Scan for the cell matching the given text and deliver its [x, y] coordinate at center. 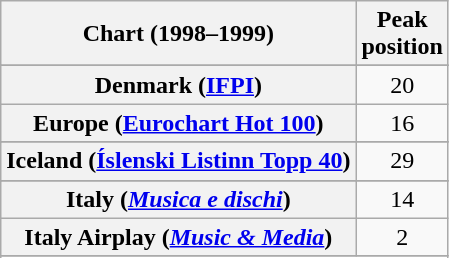
Peakposition [402, 34]
Denmark (IFPI) [178, 85]
29 [402, 161]
16 [402, 123]
Iceland (Íslenski Listinn Topp 40) [178, 161]
Italy (Musica e dischi) [178, 199]
Italy Airplay (Music & Media) [178, 237]
20 [402, 85]
Europe (Eurochart Hot 100) [178, 123]
2 [402, 237]
14 [402, 199]
Chart (1998–1999) [178, 34]
